Determine the [x, y] coordinate at the center of the cell enclosing the given text.  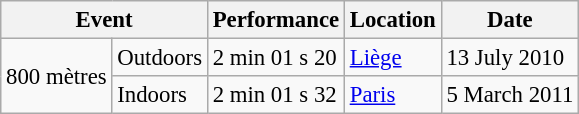
Date [510, 20]
5 March 2011 [510, 95]
Paris [392, 95]
13 July 2010 [510, 58]
2 min 01 s 20 [276, 58]
Performance [276, 20]
Location [392, 20]
Event [104, 20]
Liège [392, 58]
800 mètres [56, 76]
2 min 01 s 32 [276, 95]
Outdoors [160, 58]
Indoors [160, 95]
